Return the [X, Y] coordinate for the center point of the cell that contains the specified text.  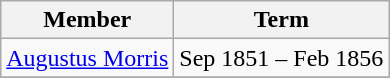
Member [88, 20]
Augustus Morris [88, 58]
Sep 1851 – Feb 1856 [282, 58]
Term [282, 20]
